Return the (x, y) coordinate for the center point of the cell that contains the specified text.  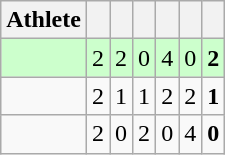
Athlete (44, 20)
